Return the (x, y) coordinate for the center point of the cell that contains the specified text.  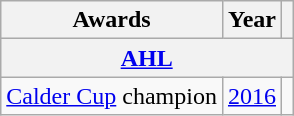
2016 (252, 96)
AHL (147, 58)
Awards (112, 20)
Year (252, 20)
Calder Cup champion (112, 96)
